Scan for the cell matching the given text and deliver its [x, y] coordinate at center. 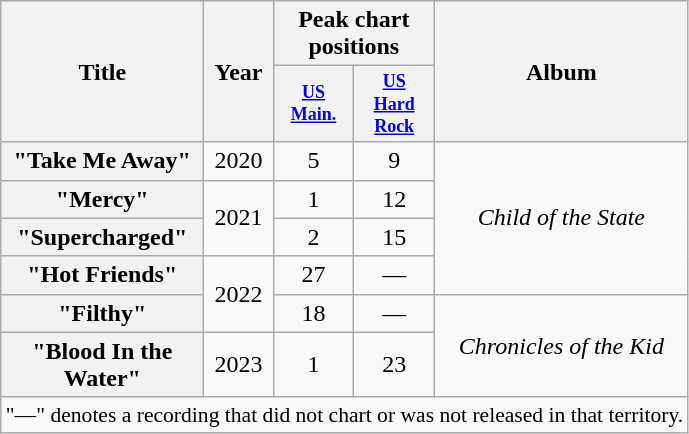
"Supercharged" [102, 237]
USHard Rock [394, 104]
2023 [238, 364]
"—" denotes a recording that did not chart or was not released in that territory. [345, 415]
2020 [238, 161]
"Mercy" [102, 199]
18 [314, 313]
9 [394, 161]
"Hot Friends" [102, 275]
"Filthy" [102, 313]
2021 [238, 218]
2022 [238, 294]
Chronicles of the Kid [561, 346]
"Blood In the Water" [102, 364]
27 [314, 275]
5 [314, 161]
USMain. [314, 104]
15 [394, 237]
Year [238, 72]
23 [394, 364]
Title [102, 72]
"Take Me Away" [102, 161]
2 [314, 237]
Peak chart positions [354, 34]
Child of the State [561, 218]
Album [561, 72]
12 [394, 199]
